Return the [X, Y] coordinate for the center point of the cell that contains the specified text.  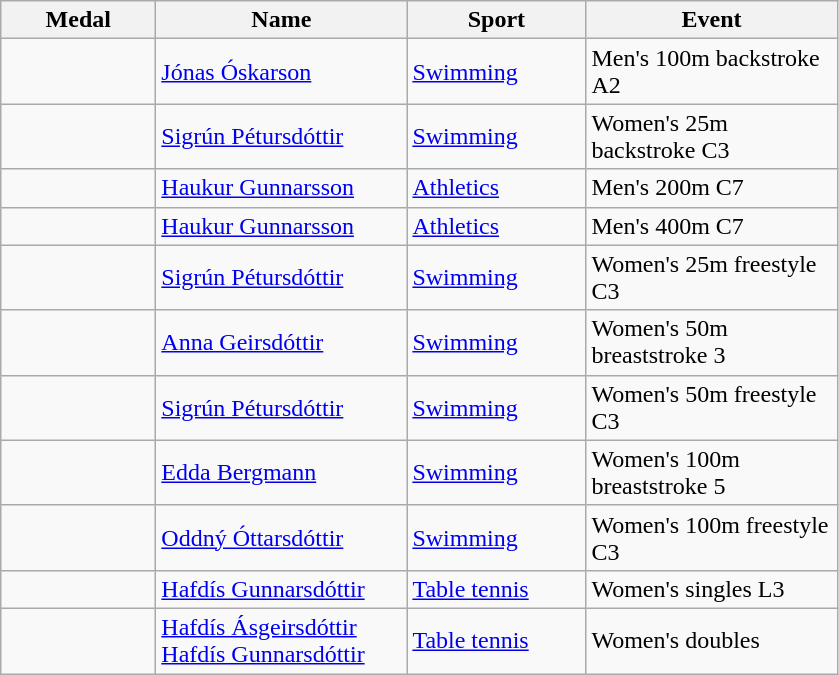
Oddný Óttarsdóttir [282, 538]
Name [282, 20]
Women's singles L3 [712, 589]
Women's doubles [712, 640]
Men's 400m C7 [712, 226]
Women's 100m freestyle C3 [712, 538]
Sport [496, 20]
Women's 50m breaststroke 3 [712, 342]
Medal [78, 20]
Hafdís Gunnarsdóttir [282, 589]
Men's 200m C7 [712, 188]
Event [712, 20]
Men's 100m backstroke A2 [712, 72]
Women's 100m breaststroke 5 [712, 472]
Anna Geirsdóttir [282, 342]
Women's 50m freestyle C3 [712, 408]
Women's 25m backstroke C3 [712, 136]
Edda Bergmann [282, 472]
Jónas Óskarson [282, 72]
Women's 25m freestyle C3 [712, 278]
Hafdís ÁsgeirsdóttirHafdís Gunnarsdóttir [282, 640]
